Locate the cell with the specified text and output its [x, y] center coordinate. 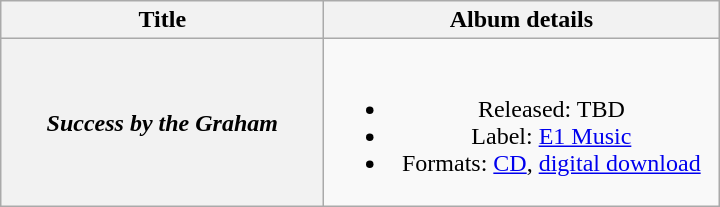
Success by the Graham [162, 122]
Released: TBDLabel: E1 MusicFormats: CD, digital download [522, 122]
Title [162, 20]
Album details [522, 20]
